Pinpoint the cell where the given text exists, returning its (x, y) midpoint coordinate. 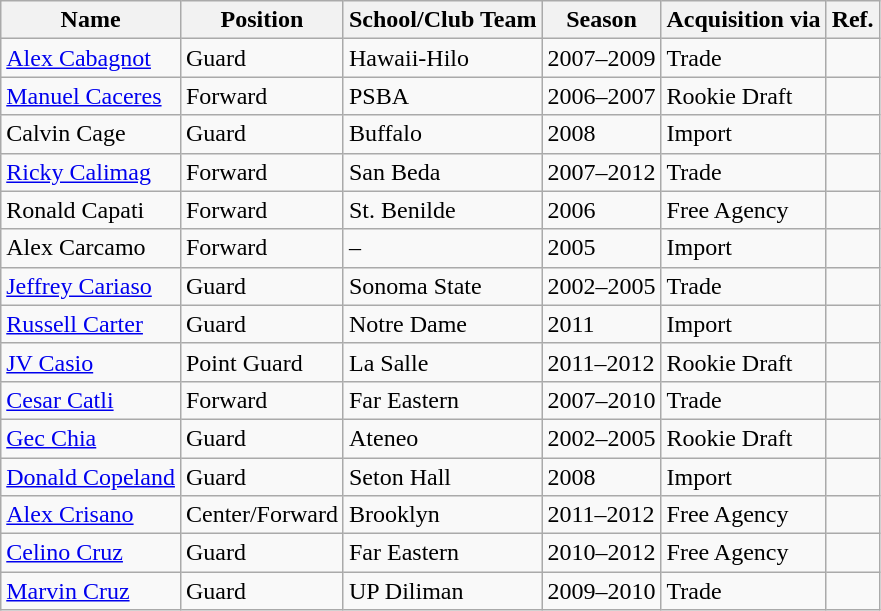
Point Guard (262, 362)
La Salle (442, 362)
Acquisition via (744, 20)
2011 (602, 324)
Name (91, 20)
Ref. (852, 20)
Buffalo (442, 134)
2006–2007 (602, 96)
Cesar Catli (91, 400)
UP Diliman (442, 591)
Alex Crisano (91, 515)
2007–2010 (602, 400)
Jeffrey Cariaso (91, 286)
PSBA (442, 96)
San Beda (442, 172)
Russell Carter (91, 324)
School/Club Team (442, 20)
Hawaii-Hilo (442, 58)
Seton Hall (442, 477)
Season (602, 20)
2010–2012 (602, 553)
St. Benilde (442, 210)
Sonoma State (442, 286)
Ateneo (442, 438)
Ricky Calimag (91, 172)
Position (262, 20)
– (442, 248)
2005 (602, 248)
Alex Cabagnot (91, 58)
JV Casio (91, 362)
2007–2009 (602, 58)
2007–2012 (602, 172)
2009–2010 (602, 591)
Alex Carcamo (91, 248)
Ronald Capati (91, 210)
2006 (602, 210)
Notre Dame (442, 324)
Donald Copeland (91, 477)
Brooklyn (442, 515)
Center/Forward (262, 515)
Gec Chia (91, 438)
Manuel Caceres (91, 96)
Calvin Cage (91, 134)
Celino Cruz (91, 553)
Marvin Cruz (91, 591)
